From the cell containing the given text, extract its center point as [X, Y] coordinate. 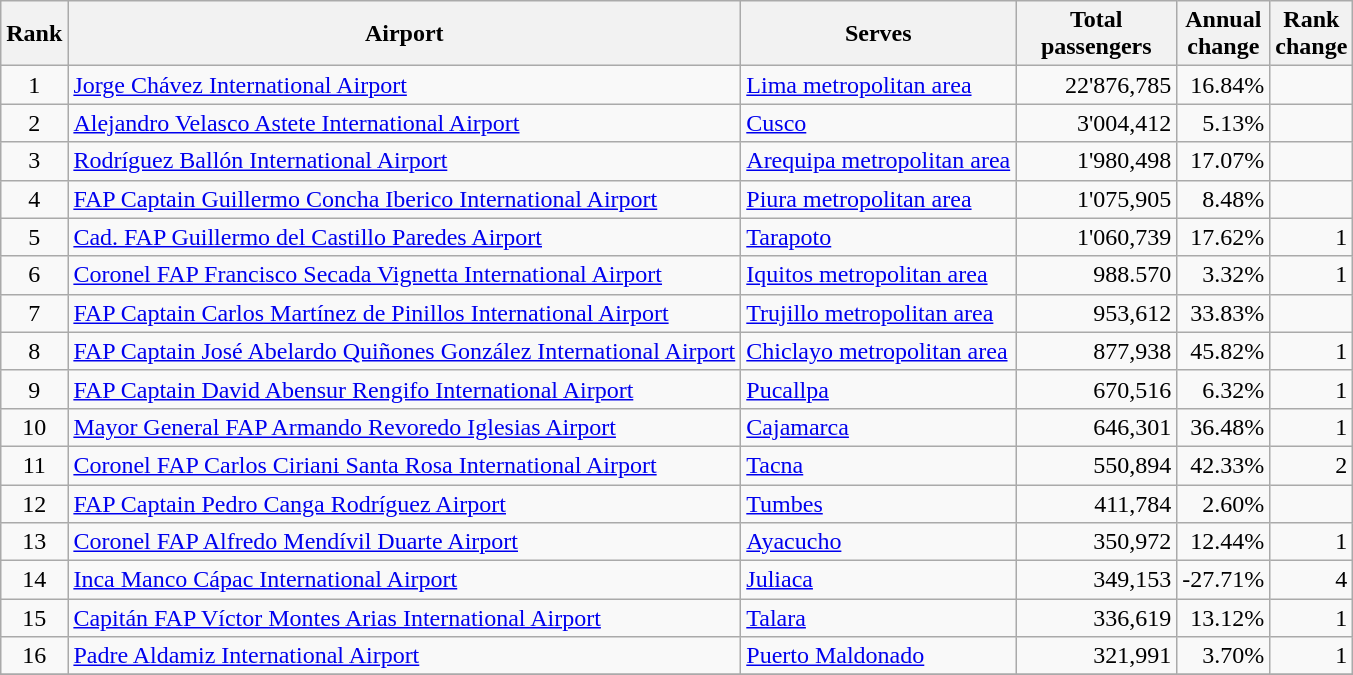
Juliaca [878, 580]
670,516 [1096, 389]
8.48% [1224, 199]
3 [34, 161]
5 [34, 237]
646,301 [1096, 427]
Coronel FAP Francisco Secada Vignetta International Airport [404, 275]
321,991 [1096, 656]
Tumbes [878, 503]
Rank [34, 34]
Cajamarca [878, 427]
3.70% [1224, 656]
Serves [878, 34]
Inca Manco Cápac International Airport [404, 580]
16.84% [1224, 85]
FAP Captain Carlos Martínez de Pinillos International Airport [404, 313]
36.48% [1224, 427]
3.32% [1224, 275]
6.32% [1224, 389]
Chiclayo metropolitan area [878, 351]
9 [34, 389]
877,938 [1096, 351]
12.44% [1224, 542]
16 [34, 656]
7 [34, 313]
1'060,739 [1096, 237]
Rankchange [1312, 34]
FAP Captain Pedro Canga Rodríguez Airport [404, 503]
6 [34, 275]
11 [34, 465]
Airport [404, 34]
42.33% [1224, 465]
Padre Aldamiz International Airport [404, 656]
Alejandro Velasco Astete International Airport [404, 123]
1'980,498 [1096, 161]
336,619 [1096, 618]
45.82% [1224, 351]
5.13% [1224, 123]
Cusco [878, 123]
350,972 [1096, 542]
Puerto Maldonado [878, 656]
Coronel FAP Alfredo Mendívil Duarte Airport [404, 542]
Coronel FAP Carlos Ciriani Santa Rosa International Airport [404, 465]
988.570 [1096, 275]
33.83% [1224, 313]
13.12% [1224, 618]
Trujillo metropolitan area [878, 313]
Lima metropolitan area [878, 85]
10 [34, 427]
Iquitos metropolitan area [878, 275]
17.07% [1224, 161]
Ayacucho [878, 542]
13 [34, 542]
Mayor General FAP Armando Revoredo Iglesias Airport [404, 427]
Talara [878, 618]
411,784 [1096, 503]
1'075,905 [1096, 199]
2.60% [1224, 503]
FAP Captain José Abelardo Quiñones González International Airport [404, 351]
Rodríguez Ballón International Airport [404, 161]
953,612 [1096, 313]
3'004,412 [1096, 123]
Totalpassengers [1096, 34]
Jorge Chávez International Airport [404, 85]
17.62% [1224, 237]
8 [34, 351]
Arequipa metropolitan area [878, 161]
Tacna [878, 465]
349,153 [1096, 580]
12 [34, 503]
Pucallpa [878, 389]
15 [34, 618]
Capitán FAP Víctor Montes Arias International Airport [404, 618]
22'876,785 [1096, 85]
-27.71% [1224, 580]
FAP Captain David Abensur Rengifo International Airport [404, 389]
14 [34, 580]
550,894 [1096, 465]
Annualchange [1224, 34]
Tarapoto [878, 237]
FAP Captain Guillermo Concha Iberico International Airport [404, 199]
Cad. FAP Guillermo del Castillo Paredes Airport [404, 237]
Piura metropolitan area [878, 199]
